Return (x, y) of the center of cell containing provided text 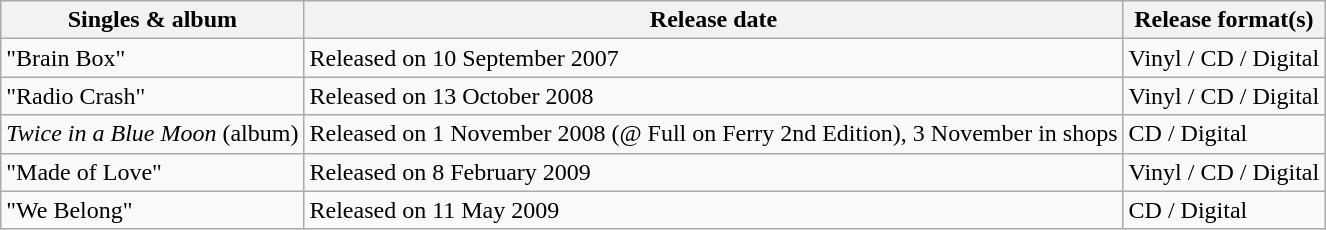
Singles & album (152, 20)
"We Belong" (152, 210)
"Made of Love" (152, 172)
Released on 1 November 2008 (@ Full on Ferry 2nd Edition), 3 November in shops (714, 134)
Release date (714, 20)
Twice in a Blue Moon (album) (152, 134)
"Radio Crash" (152, 96)
Released on 8 February 2009 (714, 172)
Released on 11 May 2009 (714, 210)
Released on 10 September 2007 (714, 58)
Release format(s) (1224, 20)
"Brain Box" (152, 58)
Released on 13 October 2008 (714, 96)
